Find where the given text appears and provide that cell's center as (X, Y) coordinate. 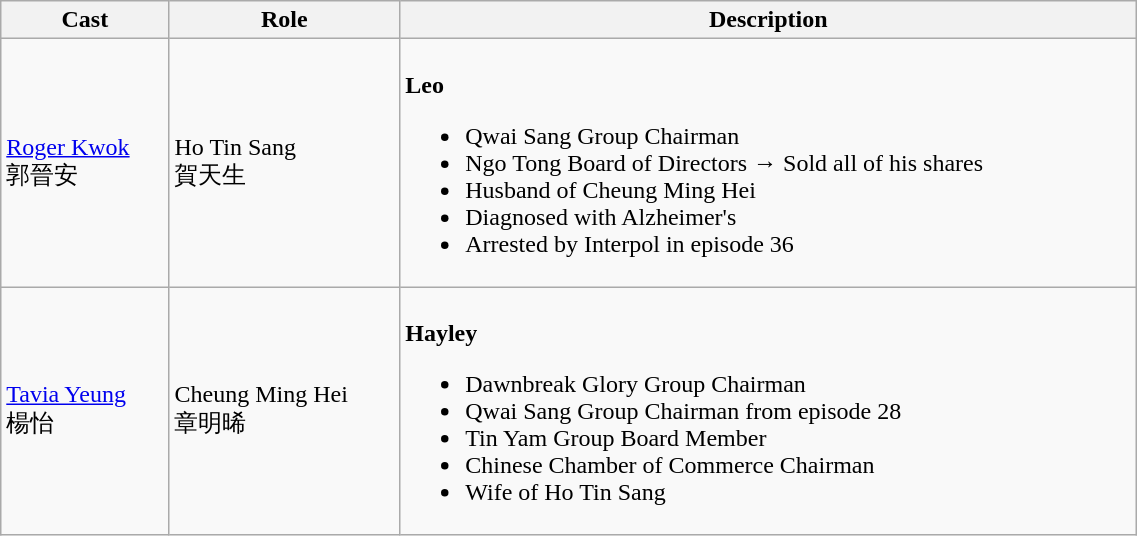
Cast (85, 20)
Role (284, 20)
Roger Kwok 郭晉安 (85, 163)
Description (768, 20)
Ho Tin Sang賀天生 (284, 163)
Tavia Yeung 楊怡 (85, 411)
Cheung Ming Hei章明晞 (284, 411)
